From the cell containing the given text, extract its center point as (X, Y) coordinate. 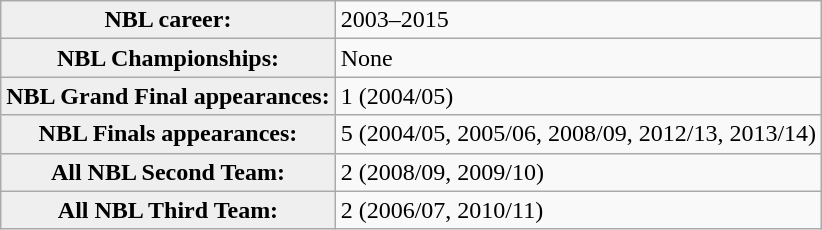
2 (2006/07, 2010/11) (578, 210)
2 (2008/09, 2009/10) (578, 172)
All NBL Third Team: (168, 210)
NBL Finals appearances: (168, 134)
NBL career: (168, 20)
NBL Championships: (168, 58)
NBL Grand Final appearances: (168, 96)
2003–2015 (578, 20)
None (578, 58)
5 (2004/05, 2005/06, 2008/09, 2012/13, 2013/14) (578, 134)
1 (2004/05) (578, 96)
All NBL Second Team: (168, 172)
